Extract the (x, y) coordinate from the center of the cell holding the provided text.  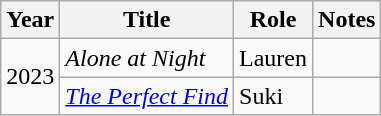
Notes (347, 20)
Role (274, 20)
Year (30, 20)
Lauren (274, 58)
The Perfect Find (147, 96)
Title (147, 20)
Suki (274, 96)
2023 (30, 77)
Alone at Night (147, 58)
